Locate the cell with the specified text and output its (X, Y) center coordinate. 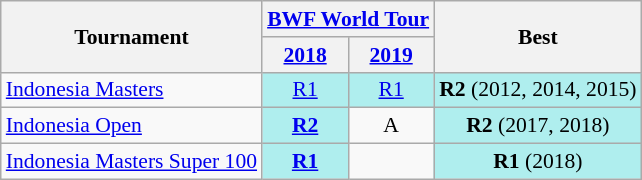
R2 (305, 126)
2018 (305, 55)
2019 (391, 55)
Best (538, 36)
R2 (2012, 2014, 2015) (538, 90)
A (391, 126)
Indonesia Open (132, 126)
Indonesia Masters Super 100 (132, 162)
R1 (2018) (538, 162)
Tournament (132, 36)
R2 (2017, 2018) (538, 126)
BWF World Tour (348, 19)
Indonesia Masters (132, 90)
